Scan for the cell matching the given text and deliver its (x, y) coordinate at center. 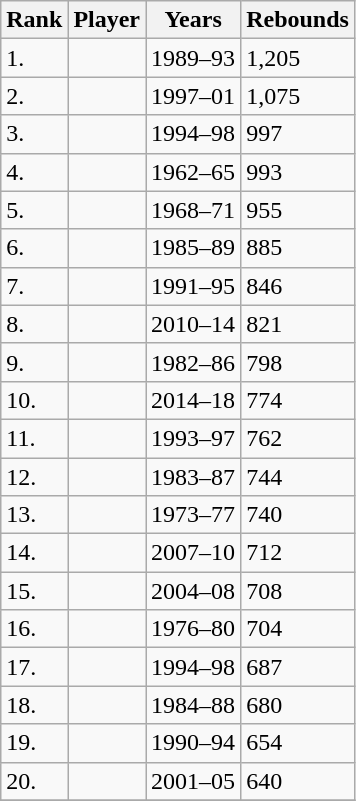
Player (107, 20)
18. (34, 705)
1985–89 (194, 248)
997 (298, 134)
1. (34, 58)
704 (298, 629)
13. (34, 515)
1982–86 (194, 362)
680 (298, 705)
740 (298, 515)
6. (34, 248)
687 (298, 667)
10. (34, 400)
1984–88 (194, 705)
774 (298, 400)
1983–87 (194, 477)
1997–01 (194, 96)
12. (34, 477)
2007–10 (194, 553)
2010–14 (194, 324)
1989–93 (194, 58)
20. (34, 781)
993 (298, 172)
1991–95 (194, 286)
1,075 (298, 96)
1962–65 (194, 172)
5. (34, 210)
821 (298, 324)
640 (298, 781)
7. (34, 286)
4. (34, 172)
2. (34, 96)
762 (298, 438)
1993–97 (194, 438)
744 (298, 477)
Rank (34, 20)
19. (34, 743)
16. (34, 629)
11. (34, 438)
885 (298, 248)
712 (298, 553)
1976–80 (194, 629)
1973–77 (194, 515)
17. (34, 667)
708 (298, 591)
1990–94 (194, 743)
3. (34, 134)
955 (298, 210)
1968–71 (194, 210)
Rebounds (298, 20)
1,205 (298, 58)
846 (298, 286)
8. (34, 324)
2001–05 (194, 781)
15. (34, 591)
654 (298, 743)
Years (194, 20)
14. (34, 553)
2014–18 (194, 400)
2004–08 (194, 591)
9. (34, 362)
798 (298, 362)
